Output the (x, y) coordinate of the center of the cell containing the given text.  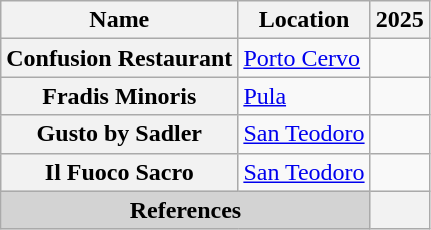
Gusto by Sadler (120, 134)
Porto Cervo (304, 58)
Location (304, 20)
Fradis Minoris (120, 96)
Pula (304, 96)
References (186, 210)
Confusion Restaurant (120, 58)
2025 (400, 20)
Il Fuoco Sacro (120, 172)
Name (120, 20)
